Scan for the cell matching the given text and deliver its [X, Y] coordinate at center. 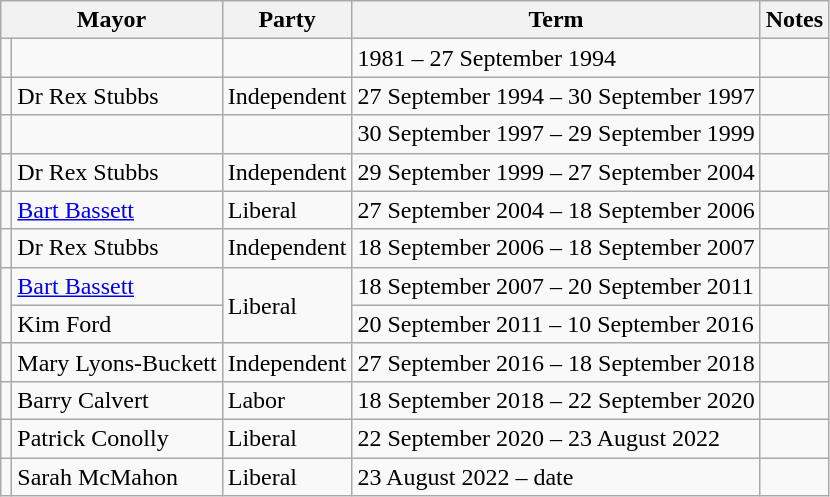
Patrick Conolly [117, 438]
27 September 2004 – 18 September 2006 [556, 210]
Notes [794, 20]
Kim Ford [117, 324]
Term [556, 20]
Mary Lyons-Buckett [117, 362]
Mayor [112, 20]
18 September 2018 – 22 September 2020 [556, 400]
18 September 2006 – 18 September 2007 [556, 248]
18 September 2007 – 20 September 2011 [556, 286]
20 September 2011 – 10 September 2016 [556, 324]
23 August 2022 – date [556, 477]
Labor [287, 400]
1981 – 27 September 1994 [556, 58]
Party [287, 20]
27 September 2016 – 18 September 2018 [556, 362]
22 September 2020 – 23 August 2022 [556, 438]
27 September 1994 – 30 September 1997 [556, 96]
29 September 1999 – 27 September 2004 [556, 172]
Sarah McMahon [117, 477]
30 September 1997 – 29 September 1999 [556, 134]
Barry Calvert [117, 400]
